Find where the given text appears and provide that cell's center as [X, Y] coordinate. 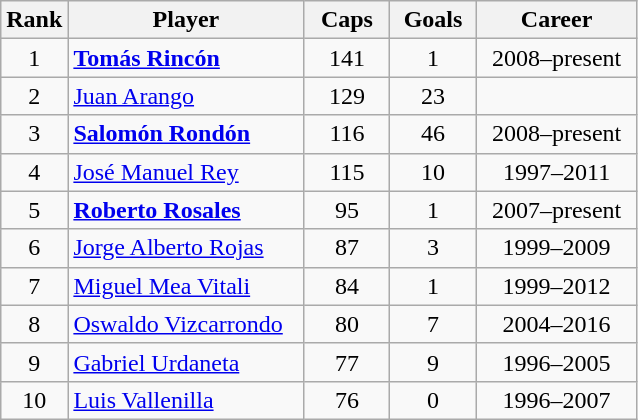
46 [433, 134]
141 [347, 58]
1997–2011 [556, 172]
8 [34, 324]
Gabriel Urdaneta [186, 362]
Player [186, 20]
87 [347, 248]
Tomás Rincón [186, 58]
6 [34, 248]
2004–2016 [556, 324]
23 [433, 96]
1999–2012 [556, 286]
Caps [347, 20]
Rank [34, 20]
4 [34, 172]
116 [347, 134]
5 [34, 210]
Juan Arango [186, 96]
0 [433, 400]
Luis Vallenilla [186, 400]
1996–2007 [556, 400]
Goals [433, 20]
José Manuel Rey [186, 172]
77 [347, 362]
Salomón Rondón [186, 134]
1996–2005 [556, 362]
Career [556, 20]
80 [347, 324]
2007–present [556, 210]
Jorge Alberto Rojas [186, 248]
129 [347, 96]
115 [347, 172]
Roberto Rosales [186, 210]
1999–2009 [556, 248]
2 [34, 96]
76 [347, 400]
95 [347, 210]
Miguel Mea Vitali [186, 286]
Oswaldo Vizcarrondo [186, 324]
84 [347, 286]
